Identify which cell holds the provided text, then report its (x, y) central coordinate. 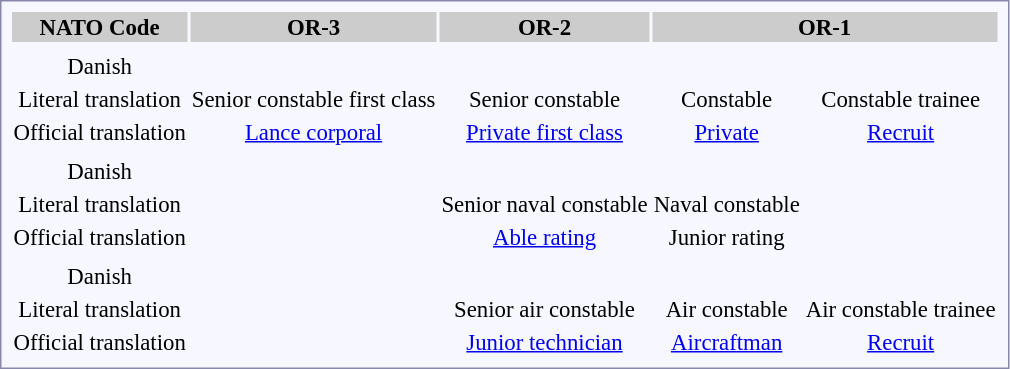
Senior constable (544, 99)
Private first class (544, 132)
Junior rating (726, 237)
Senior naval constable (544, 204)
Senior air constable (544, 309)
Air constable trainee (900, 309)
Junior technician (544, 342)
Constable trainee (900, 99)
Air constable (726, 309)
Senior constable first class (314, 99)
OR-1 (824, 27)
Able rating (544, 237)
Aircraftman (726, 342)
OR-2 (544, 27)
Naval constable (726, 204)
Constable (726, 99)
NATO Code (100, 27)
Lance corporal (314, 132)
OR-3 (314, 27)
Private (726, 132)
